Locate the cell with the specified text and output its (X, Y) center coordinate. 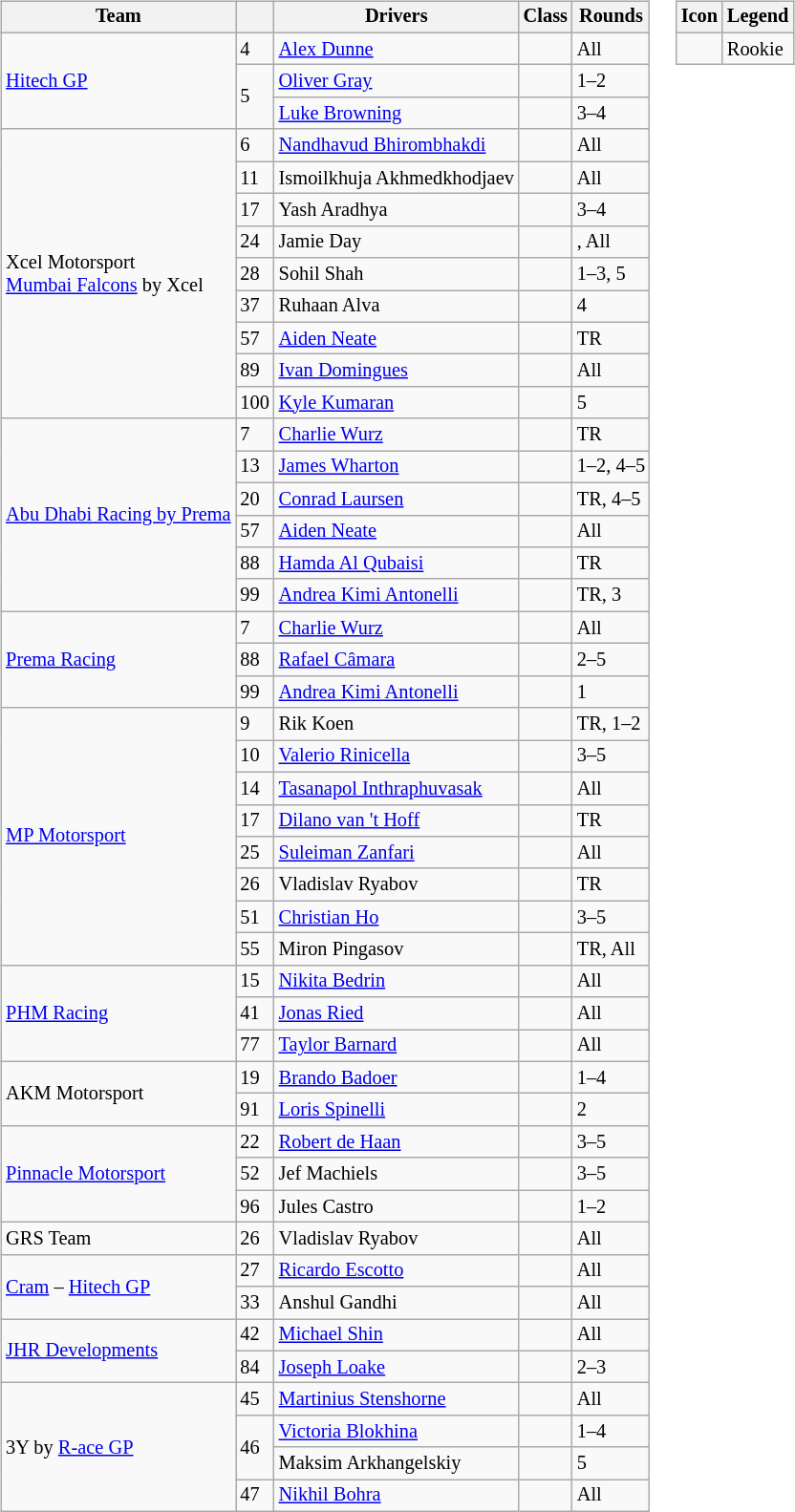
15 (254, 981)
Brando Badoer (397, 1077)
14 (254, 788)
2–3 (612, 1367)
, All (612, 242)
Hamda Al Qubaisi (397, 564)
TR, 3 (612, 595)
Jules Castro (397, 1206)
Cram – Hitech GP (118, 1286)
Nikita Bedrin (397, 981)
20 (254, 499)
Alex Dunne (397, 49)
1 (612, 692)
2–5 (612, 660)
Jamie Day (397, 242)
Rik Koen (397, 724)
91 (254, 1110)
13 (254, 467)
Ruhaan Alva (397, 307)
Oliver Gray (397, 81)
Legend (758, 17)
MP Motorsport (118, 837)
19 (254, 1077)
Robert de Haan (397, 1142)
22 (254, 1142)
51 (254, 917)
6 (254, 145)
Class (546, 17)
Taylor Barnard (397, 1046)
Jonas Ried (397, 1013)
Nandhavud Bhirombhakdi (397, 145)
Joseph Loake (397, 1367)
Christian Ho (397, 917)
PHM Racing (118, 1012)
Martinius Stenshorne (397, 1399)
AKM Motorsport (118, 1093)
JHR Developments (118, 1351)
55 (254, 949)
11 (254, 178)
TR, 4–5 (612, 499)
Suleiman Zanfari (397, 853)
Maksim Arkhangelskiy (397, 1463)
Abu Dhabi Racing by Prema (118, 515)
James Wharton (397, 467)
GRS Team (118, 1239)
Loris Spinelli (397, 1110)
89 (254, 371)
Luke Browning (397, 114)
96 (254, 1206)
84 (254, 1367)
9 (254, 724)
Anshul Gandhi (397, 1303)
Kyle Kumaran (397, 403)
100 (254, 403)
3Y by R-ace GP (118, 1448)
Victoria Blokhina (397, 1432)
Conrad Laursen (397, 499)
Ivan Domingues (397, 371)
Yash Aradhya (397, 210)
Team (118, 17)
Rookie (758, 49)
Nikhil Bohra (397, 1496)
TR, 1–2 (612, 724)
Rafael Câmara (397, 660)
25 (254, 853)
52 (254, 1174)
Xcel Motorsport Mumbai Falcons by Xcel (118, 273)
Rounds (612, 17)
Jef Machiels (397, 1174)
Valerio Rinicella (397, 756)
77 (254, 1046)
Michael Shin (397, 1335)
Miron Pingasov (397, 949)
Hitech GP (118, 80)
37 (254, 307)
1–2, 4–5 (612, 467)
46 (254, 1448)
47 (254, 1496)
Ricardo Escotto (397, 1270)
42 (254, 1335)
Tasanapol Inthraphuvasak (397, 788)
Ismoilkhuja Akhmedkhodjaev (397, 178)
TR, All (612, 949)
Drivers (397, 17)
Sohil Shah (397, 274)
Prema Racing (118, 659)
27 (254, 1270)
Pinnacle Motorsport (118, 1175)
10 (254, 756)
1–3, 5 (612, 274)
24 (254, 242)
Dilano van 't Hoff (397, 820)
Icon (699, 17)
41 (254, 1013)
33 (254, 1303)
28 (254, 274)
45 (254, 1399)
2 (612, 1110)
